Locate the cell with the specified text and output its [x, y] center coordinate. 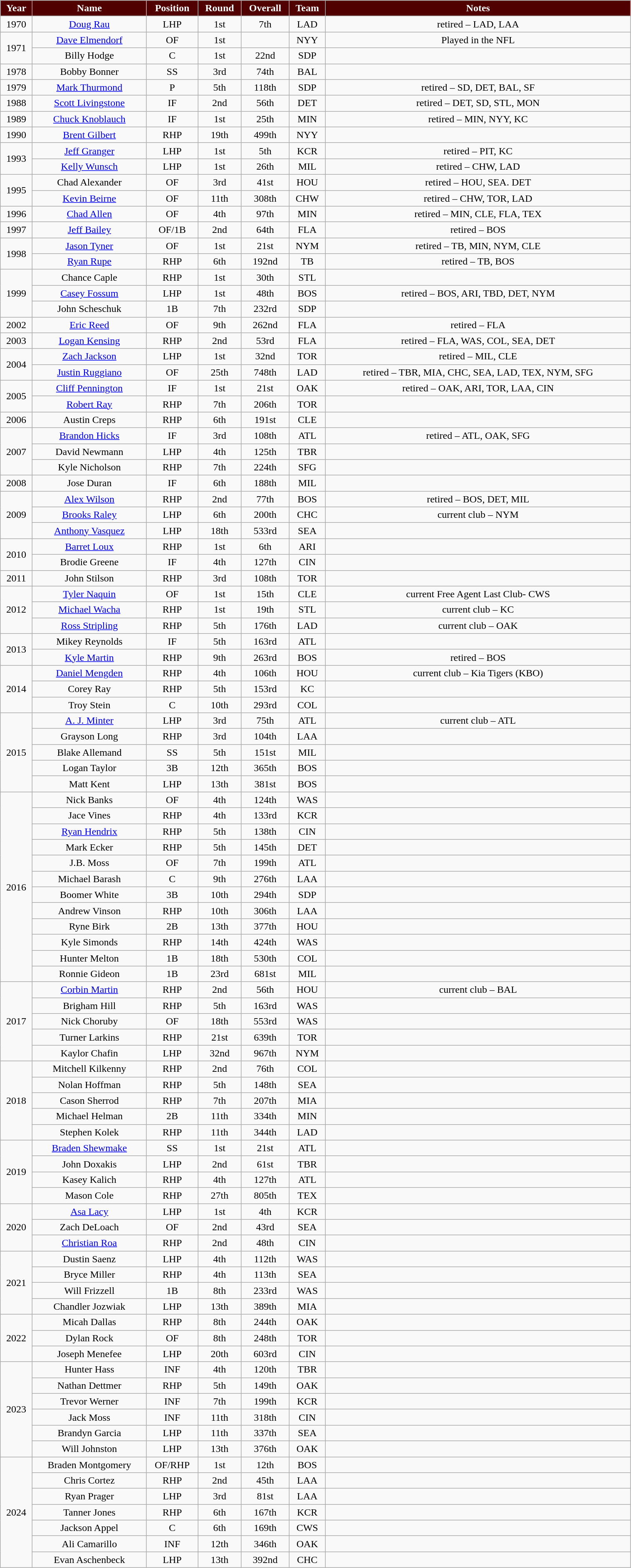
61st [265, 1164]
2008 [17, 483]
499th [265, 135]
Jason Tyner [89, 246]
Jackson Appel [89, 1528]
retired – BOS, DET, MIL [478, 499]
Doug Rau [89, 24]
Eric Reed [89, 325]
current club – KC [478, 610]
318th [265, 1417]
145th [265, 847]
Joseph Menefee [89, 1354]
262nd [265, 325]
344th [265, 1132]
Brent Gilbert [89, 135]
retired – FLA [478, 325]
Zach DeLoach [89, 1227]
389th [265, 1306]
current club – BAL [478, 990]
Mark Ecker [89, 847]
A. J. Minter [89, 721]
Braden Shewmake [89, 1148]
Zach Jackson [89, 356]
1979 [17, 87]
346th [265, 1544]
1989 [17, 119]
2020 [17, 1227]
Micah Dallas [89, 1322]
John Doxakis [89, 1164]
current Free Agent Last Club- CWS [478, 594]
Dylan Rock [89, 1338]
1990 [17, 135]
77th [265, 499]
148th [265, 1085]
120th [265, 1370]
533rd [265, 531]
553rd [265, 1021]
current club – Kia Tigers (KBO) [478, 673]
244th [265, 1322]
365th [265, 768]
Michael Barash [89, 879]
124th [265, 800]
Brooks Raley [89, 515]
Grayson Long [89, 737]
74th [265, 72]
Robert Ray [89, 404]
Played in the NFL [478, 40]
Kyle Simonds [89, 942]
97th [265, 214]
603rd [265, 1354]
Ross Stripling [89, 626]
1993 [17, 158]
294th [265, 895]
Bryce Miller [89, 1275]
104th [265, 737]
118th [265, 87]
2016 [17, 887]
Ronnie Gideon [89, 974]
424th [265, 942]
Evan Aschenbeck [89, 1560]
Hunter Hass [89, 1370]
151st [265, 752]
Ali Camarillo [89, 1544]
Jeff Bailey [89, 230]
224th [265, 467]
2018 [17, 1101]
188th [265, 483]
retired – CHW, TOR, LAD [478, 198]
J.B. Moss [89, 863]
Anthony Vasquez [89, 531]
2009 [17, 515]
retired – MIN, CLE, FLA, TEX [478, 214]
Mason Cole [89, 1195]
53rd [265, 341]
Kevin Beirne [89, 198]
Kaylor Chafin [89, 1053]
P [172, 87]
Nolan Hoffman [89, 1085]
John Stilson [89, 578]
Team [307, 8]
Barret Loux [89, 547]
Year [17, 8]
Nick Banks [89, 800]
75th [265, 721]
967th [265, 1053]
retired – TB, MIN, NYM, CLE [478, 246]
153rd [265, 689]
retired – CHW, LAD [478, 166]
2011 [17, 578]
Blake Allemand [89, 752]
45th [265, 1481]
206th [265, 404]
Turner Larkins [89, 1037]
Austin Creps [89, 420]
Chad Allen [89, 214]
2007 [17, 451]
Kelly Wunsch [89, 166]
Overall [265, 8]
OF/RHP [172, 1464]
106th [265, 673]
Corey Ray [89, 689]
Chris Cortez [89, 1481]
26th [265, 166]
149th [265, 1385]
27th [220, 1195]
2004 [17, 364]
retired – PIT, KC [478, 151]
334th [265, 1116]
Chandler Jozwiak [89, 1306]
retired – FLA, WAS, COL, SEA, DET [478, 341]
ARI [307, 547]
Kyle Nicholson [89, 467]
1995 [17, 190]
381st [265, 784]
2012 [17, 610]
125th [265, 451]
retired – TB, BOS [478, 262]
805th [265, 1195]
retired – MIL, CLE [478, 356]
Brandyn Garcia [89, 1433]
308th [265, 198]
112th [265, 1259]
Troy Stein [89, 705]
233rd [265, 1291]
2005 [17, 396]
TB [307, 262]
retired – HOU, SEA. DET [478, 182]
681st [265, 974]
1996 [17, 214]
377th [265, 926]
2015 [17, 752]
530th [265, 958]
TEX [307, 1195]
Mitchell Kilkenny [89, 1069]
1999 [17, 293]
Name [89, 8]
1997 [17, 230]
207th [265, 1101]
20th [220, 1354]
Bobby Bonner [89, 72]
2014 [17, 689]
CWS [307, 1528]
retired – ATL, OAK, SFG [478, 435]
Jace Vines [89, 816]
133rd [265, 816]
200th [265, 515]
Logan Kensing [89, 341]
Michael Wacha [89, 610]
Billy Hodge [89, 56]
Chuck Knoblauch [89, 119]
Nick Choruby [89, 1021]
2017 [17, 1021]
retired – OAK, ARI, TOR, LAA, CIN [478, 388]
2010 [17, 554]
Tanner Jones [89, 1512]
192nd [265, 262]
Ryan Hendrix [89, 831]
Matt Kent [89, 784]
Andrew Vinson [89, 910]
2019 [17, 1172]
306th [265, 910]
Daniel Mengden [89, 673]
retired – DET, SD, STL, MON [478, 103]
176th [265, 626]
Kasey Kalich [89, 1180]
Chad Alexander [89, 182]
113th [265, 1275]
Boomer White [89, 895]
OF/1B [172, 230]
Mikey Reynolds [89, 641]
41st [265, 182]
2006 [17, 420]
Trevor Werner [89, 1401]
David Newmann [89, 451]
current club – ATL [478, 721]
Justin Ruggiano [89, 372]
Nathan Dettmer [89, 1385]
Cliff Pennington [89, 388]
392nd [265, 1560]
Chance Caple [89, 277]
John Scheschuk [89, 309]
337th [265, 1433]
376th [265, 1449]
retired – BOS, ARI, TBD, DET, NYM [478, 293]
current club – NYM [478, 515]
191st [265, 420]
current club – OAK [478, 626]
Corbin Martin [89, 990]
15th [265, 594]
Scott Livingstone [89, 103]
Will Frizzell [89, 1291]
81st [265, 1496]
2002 [17, 325]
2003 [17, 341]
CHW [307, 198]
232rd [265, 309]
30th [265, 277]
43rd [265, 1227]
Jeff Granger [89, 151]
22nd [265, 56]
Ryne Birk [89, 926]
Ryan Rupe [89, 262]
retired – MIN, NYY, KC [478, 119]
Brigham Hill [89, 1006]
Kyle Martin [89, 657]
Dustin Saenz [89, 1259]
276th [265, 879]
BAL [307, 72]
Round [220, 8]
KC [307, 689]
Stephen Kolek [89, 1132]
Will Johnston [89, 1449]
2021 [17, 1283]
263rd [265, 657]
Cason Sherrod [89, 1101]
169th [265, 1528]
2022 [17, 1338]
retired – SD, DET, BAL, SF [478, 87]
Mark Thurmond [89, 87]
Christian Roa [89, 1243]
retired – TBR, MIA, CHC, SEA, LAD, TEX, NYM, SFG [478, 372]
2024 [17, 1512]
748th [265, 372]
Michael Helman [89, 1116]
639th [265, 1037]
Ryan Prager [89, 1496]
138th [265, 831]
Position [172, 8]
23rd [220, 974]
76th [265, 1069]
Notes [478, 8]
248th [265, 1338]
2023 [17, 1409]
293rd [265, 705]
Asa Lacy [89, 1212]
SFG [307, 467]
Logan Taylor [89, 768]
Jose Duran [89, 483]
Jack Moss [89, 1417]
64th [265, 230]
Brandon Hicks [89, 435]
1978 [17, 72]
167th [265, 1512]
1970 [17, 24]
Dave Elmendorf [89, 40]
Alex Wilson [89, 499]
Hunter Melton [89, 958]
retired – LAD, LAA [478, 24]
14th [220, 942]
Casey Fossum [89, 293]
1998 [17, 254]
Brodie Greene [89, 562]
2013 [17, 649]
Braden Montgomery [89, 1464]
Tyler Naquin [89, 594]
1988 [17, 103]
1971 [17, 48]
